For the text-containing cell, return its midpoint in (X, Y) coordinate format. 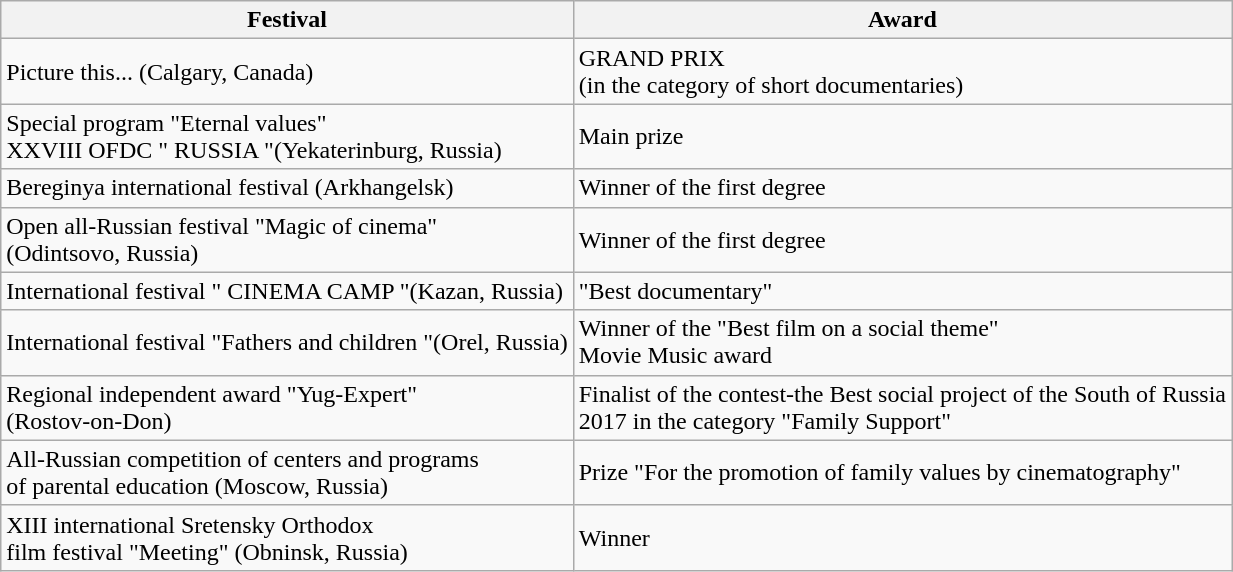
Festival (287, 20)
Prize "For the promotion of family values by cinematography" (902, 472)
XIII international Sretensky Orthodox film festival "Meeting" (Obninsk, Russia) (287, 538)
Regional independent award "Yug-Expert" (Rostov-on-Don) (287, 408)
Open all-Russian festival "Magic of cinema" (Odintsovo, Russia) (287, 240)
Winner of the "Best film on a social theme" Movie Music award (902, 342)
"Best documentary" (902, 291)
GRAND PRIX(in the category of short documentaries) (902, 72)
Award (902, 20)
International festival "Fathers and children "(Orel, Russia) (287, 342)
Winner (902, 538)
Picture this... (Calgary, Canada) (287, 72)
All-Russian competition of centers and programs of parental education (Moscow, Russia) (287, 472)
Special program "Eternal values" XXVIII OFDC " RUSSIA "(Yekaterinburg, Russia) (287, 136)
Main prize (902, 136)
Bereginya international festival (Arkhangelsk) (287, 188)
International festival " CINEMA CAMP "(Kazan, Russia) (287, 291)
Finalist of the contest-the Best social project of the South of Russia 2017 in the category "Family Support" (902, 408)
